Determine the (x, y) coordinate at the center of the cell enclosing the given text.  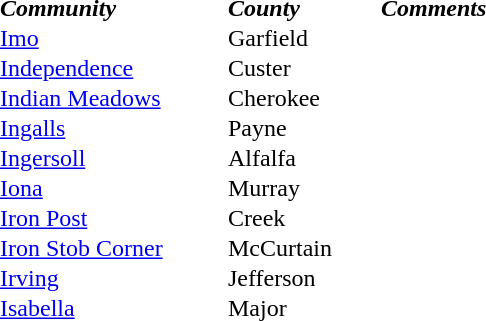
Garfield (303, 38)
Murray (303, 188)
Payne (303, 128)
Iron Stob Corner (112, 248)
Iron Post (112, 218)
Indian Meadows (112, 98)
Independence (112, 68)
Imo (112, 38)
Jefferson (303, 278)
Iona (112, 188)
Cherokee (303, 98)
McCurtain (303, 248)
Ingersoll (112, 158)
Creek (303, 218)
Irving (112, 278)
Alfalfa (303, 158)
Ingalls (112, 128)
Custer (303, 68)
